Capture the cell that displays the provided text and extract its [x, y] central coordinate. 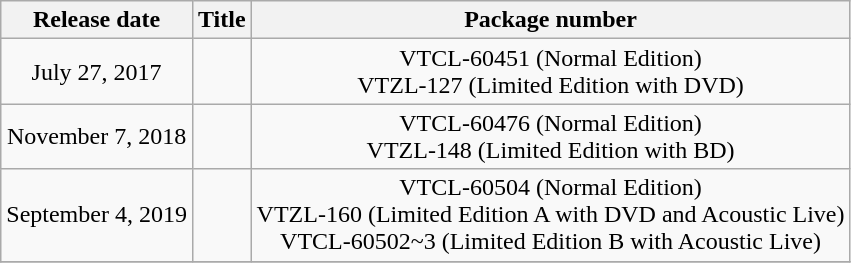
July 27, 2017 [97, 72]
Package number [550, 20]
VTCL-60451 (Normal Edition)VTZL-127 (Limited Edition with DVD) [550, 72]
September 4, 2019 [97, 215]
Title [222, 20]
Release date [97, 20]
VTCL-60476 (Normal Edition)VTZL-148 (Limited Edition with BD) [550, 136]
VTCL-60504 (Normal Edition)VTZL-160 (Limited Edition A with DVD and Acoustic Live)VTCL-60502~3 (Limited Edition B with Acoustic Live) [550, 215]
November 7, 2018 [97, 136]
